Pinpoint the cell where the given text exists, returning its [x, y] midpoint coordinate. 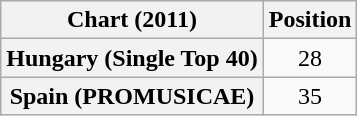
35 [310, 96]
Position [310, 20]
Chart (2011) [132, 20]
Hungary (Single Top 40) [132, 58]
Spain (PROMUSICAE) [132, 96]
28 [310, 58]
